Search for the cell housing the specified text and yield its (x, y) center coordinate. 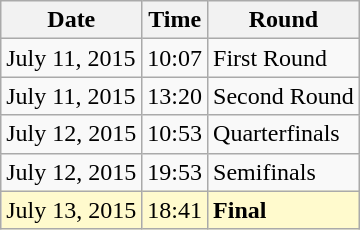
First Round (284, 58)
10:53 (175, 134)
Final (284, 210)
July 13, 2015 (72, 210)
Second Round (284, 96)
Time (175, 20)
19:53 (175, 172)
Semifinals (284, 172)
Round (284, 20)
18:41 (175, 210)
Quarterfinals (284, 134)
13:20 (175, 96)
10:07 (175, 58)
Date (72, 20)
